From the cell containing the given text, extract its center point as (x, y) coordinate. 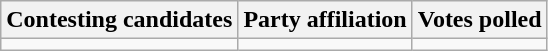
Votes polled (480, 20)
Contesting candidates (120, 20)
Party affiliation (325, 20)
